Find where the given text appears and provide that cell's center as [x, y] coordinate. 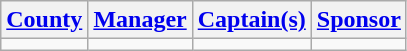
Manager [140, 20]
Captain(s) [252, 20]
Sponsor [358, 20]
County [44, 20]
